Find where the given text appears and provide that cell's center as [X, Y] coordinate. 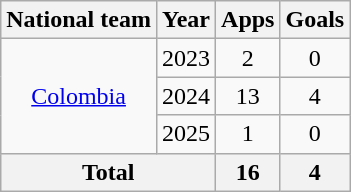
1 [248, 134]
2 [248, 58]
2023 [186, 58]
Apps [248, 20]
Goals [315, 20]
16 [248, 172]
Colombia [79, 96]
Year [186, 20]
13 [248, 96]
Total [108, 172]
National team [79, 20]
2024 [186, 96]
2025 [186, 134]
